Capture the cell that displays the provided text and extract its (X, Y) central coordinate. 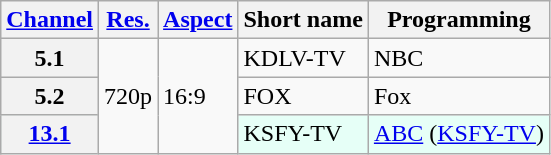
ABC (KSFY-TV) (458, 134)
NBC (458, 58)
720p (128, 96)
Aspect (198, 20)
Programming (458, 20)
Res. (128, 20)
13.1 (50, 134)
KSFY-TV (303, 134)
5.1 (50, 58)
FOX (303, 96)
16:9 (198, 96)
5.2 (50, 96)
Channel (50, 20)
Short name (303, 20)
KDLV-TV (303, 58)
Fox (458, 96)
